From the cell containing the given text, extract its center point as (x, y) coordinate. 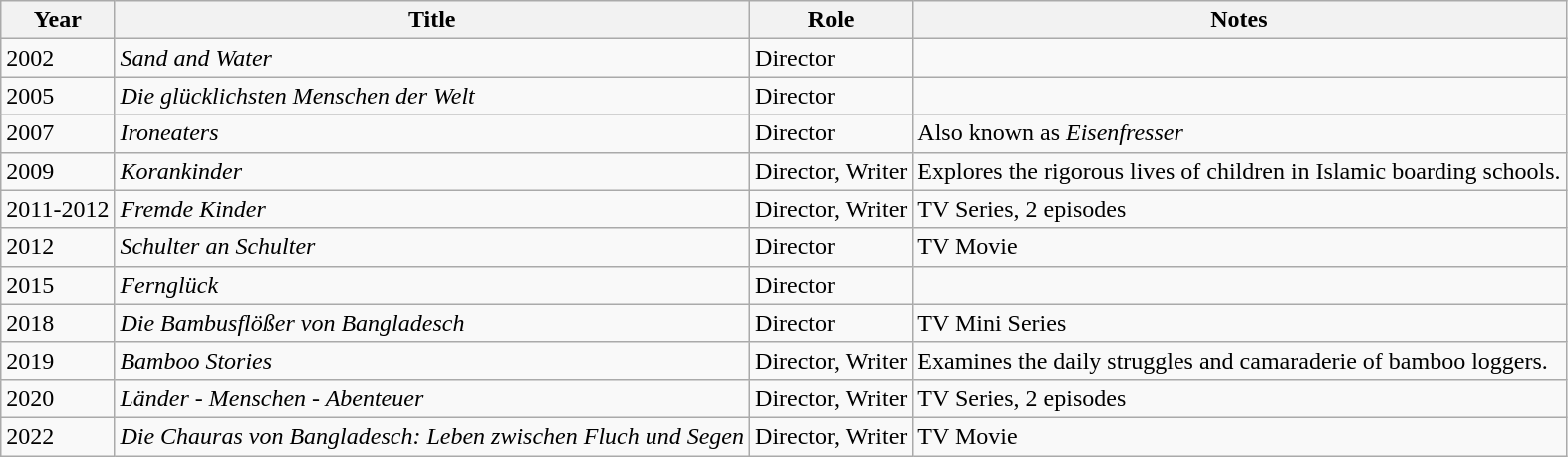
2015 (58, 285)
2009 (58, 171)
2002 (58, 58)
2011-2012 (58, 209)
Korankinder (432, 171)
Examines the daily struggles and camaraderie of bamboo loggers. (1239, 360)
2007 (58, 133)
Role (831, 20)
Ironeaters (432, 133)
2005 (58, 96)
Also known as Eisenfresser (1239, 133)
Länder - Menschen - Abenteuer (432, 398)
Notes (1239, 20)
2012 (58, 247)
Bamboo Stories (432, 360)
Year (58, 20)
Die Bambusflößer von Bangladesch (432, 323)
Fremde Kinder (432, 209)
TV Mini Series (1239, 323)
Die Chauras von Bangladesch: Leben zwischen Fluch und Segen (432, 436)
Sand and Water (432, 58)
2020 (58, 398)
Fernglück (432, 285)
2022 (58, 436)
Die glücklichsten Menschen der Welt (432, 96)
Explores the rigorous lives of children in Islamic boarding schools. (1239, 171)
Title (432, 20)
2019 (58, 360)
2018 (58, 323)
Schulter an Schulter (432, 247)
